Return the [x, y] coordinate for the center point of the cell that contains the specified text.  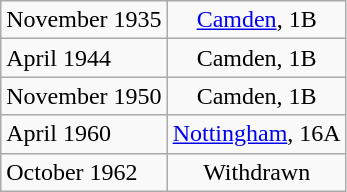
Withdrawn [256, 172]
November 1950 [84, 96]
April 1944 [84, 58]
Nottingham, 16A [256, 134]
October 1962 [84, 172]
April 1960 [84, 134]
November 1935 [84, 20]
